Detect which cell encompasses the target text, then output its (x, y) center coordinate. 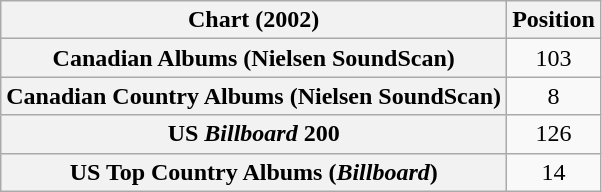
14 (554, 172)
8 (554, 96)
Position (554, 20)
103 (554, 58)
126 (554, 134)
US Billboard 200 (254, 134)
Chart (2002) (254, 20)
US Top Country Albums (Billboard) (254, 172)
Canadian Country Albums (Nielsen SoundScan) (254, 96)
Canadian Albums (Nielsen SoundScan) (254, 58)
